Capture the cell that displays the provided text and extract its [X, Y] central coordinate. 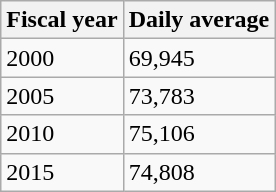
75,106 [199, 134]
2015 [62, 172]
69,945 [199, 58]
2005 [62, 96]
2010 [62, 134]
73,783 [199, 96]
74,808 [199, 172]
Fiscal year [62, 20]
Daily average [199, 20]
2000 [62, 58]
